Return the [x, y] coordinate for the center point of the cell that contains the specified text.  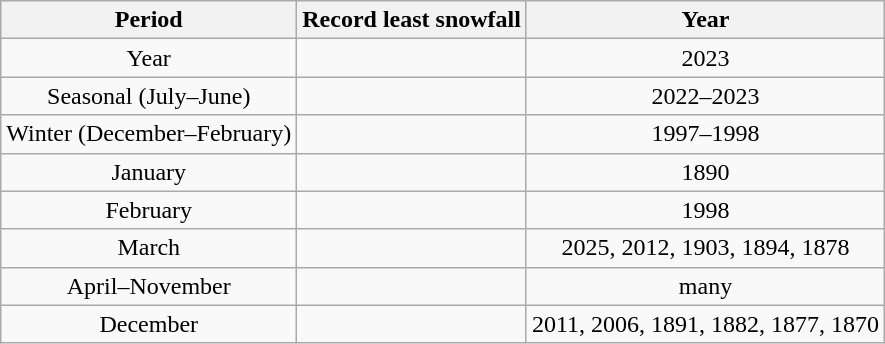
2022–2023 [705, 96]
Period [149, 20]
Record least snowfall [412, 20]
Winter (December–February) [149, 134]
Seasonal (July–June) [149, 96]
2011, 2006, 1891, 1882, 1877, 1870 [705, 324]
January [149, 172]
many [705, 286]
1998 [705, 210]
1890 [705, 172]
December [149, 324]
2025, 2012, 1903, 1894, 1878 [705, 248]
1997–1998 [705, 134]
April–November [149, 286]
2023 [705, 58]
February [149, 210]
March [149, 248]
